Output the (x, y) coordinate of the center of the cell containing the given text.  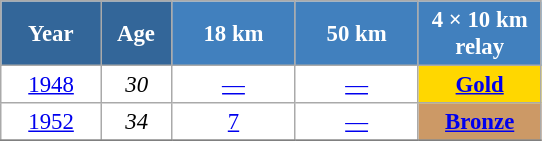
4 × 10 km relay (480, 34)
7 (234, 122)
1952 (52, 122)
18 km (234, 34)
34 (136, 122)
Gold (480, 85)
Year (52, 34)
1948 (52, 85)
50 km (356, 34)
Age (136, 34)
30 (136, 85)
Bronze (480, 122)
